Return [X, Y] of the center of cell containing provided text 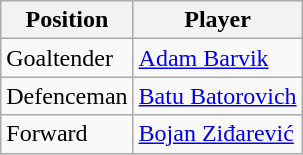
Goaltender [67, 58]
Batu Batorovich [218, 96]
Forward [67, 134]
Defenceman [67, 96]
Bojan Ziđarević [218, 134]
Adam Barvik [218, 58]
Position [67, 20]
Player [218, 20]
